Provide the [x, y] coordinate of the cell's center where the given text is located.  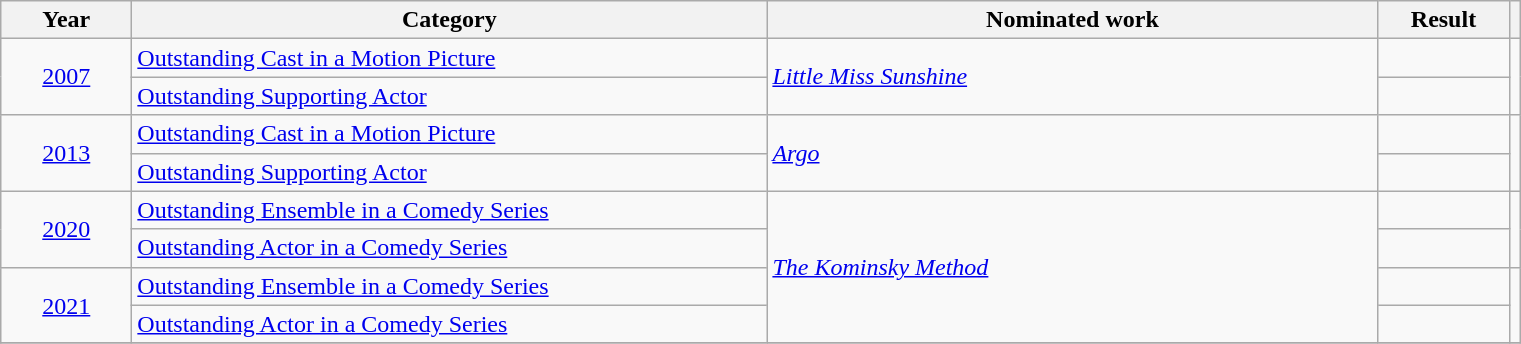
Result [1444, 20]
2013 [66, 153]
2021 [66, 305]
Year [66, 20]
Category [450, 20]
Little Miss Sunshine [1072, 77]
Argo [1072, 153]
2020 [66, 229]
Nominated work [1072, 20]
2007 [66, 77]
The Kominsky Method [1072, 267]
